For the text-containing cell, return its midpoint in [X, Y] coordinate format. 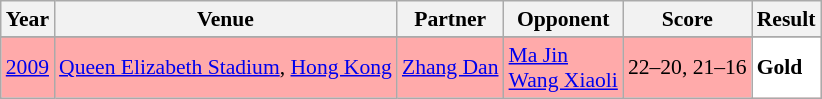
2009 [28, 68]
Gold [786, 68]
Result [786, 19]
Queen Elizabeth Stadium, Hong Kong [226, 68]
Score [688, 19]
Zhang Dan [450, 68]
Venue [226, 19]
Ma Jin Wang Xiaoli [564, 68]
Year [28, 19]
22–20, 21–16 [688, 68]
Opponent [564, 19]
Partner [450, 19]
